Locate the cell with the specified text and output its [x, y] center coordinate. 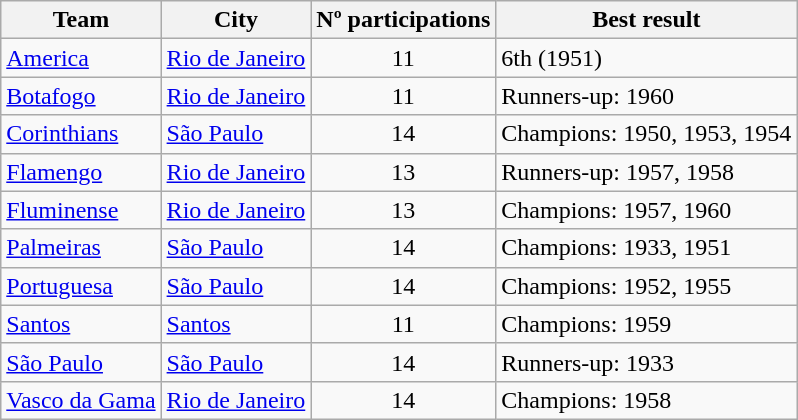
Flamengo [81, 172]
Champions: 1952, 1955 [646, 286]
Team [81, 20]
Botafogo [81, 96]
Champions: 1959 [646, 324]
City [236, 20]
Nº participations [404, 20]
Champions: 1958 [646, 400]
Fluminense [81, 210]
6th (1951) [646, 58]
Champions: 1933, 1951 [646, 248]
America [81, 58]
Champions: 1957, 1960 [646, 210]
Runners-up: 1957, 1958 [646, 172]
Runners-up: 1960 [646, 96]
Corinthians [81, 134]
Best result [646, 20]
Vasco da Gama [81, 400]
Runners-up: 1933 [646, 362]
Champions: 1950, 1953, 1954 [646, 134]
Portuguesa [81, 286]
Palmeiras [81, 248]
